Locate the cell with the specified text and output its (X, Y) center coordinate. 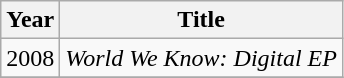
World We Know: Digital EP (202, 58)
Year (30, 20)
2008 (30, 58)
Title (202, 20)
